Locate the cell with the specified text and output its (X, Y) center coordinate. 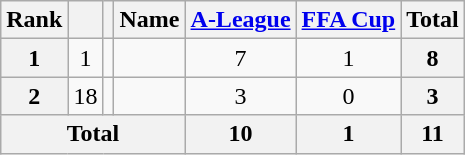
2 (34, 96)
Rank (34, 20)
8 (433, 58)
18 (86, 96)
7 (240, 58)
0 (348, 96)
10 (240, 134)
A-League (240, 20)
FFA Cup (348, 20)
11 (433, 134)
Name (150, 20)
